Determine the [X, Y] coordinate at the center of the cell enclosing the given text.  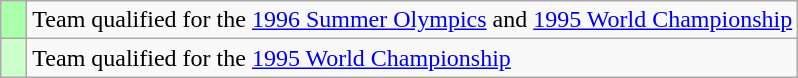
Team qualified for the 1995 World Championship [412, 58]
Team qualified for the 1996 Summer Olympics and 1995 World Championship [412, 20]
